Detect which cell encompasses the target text, then output its [X, Y] center coordinate. 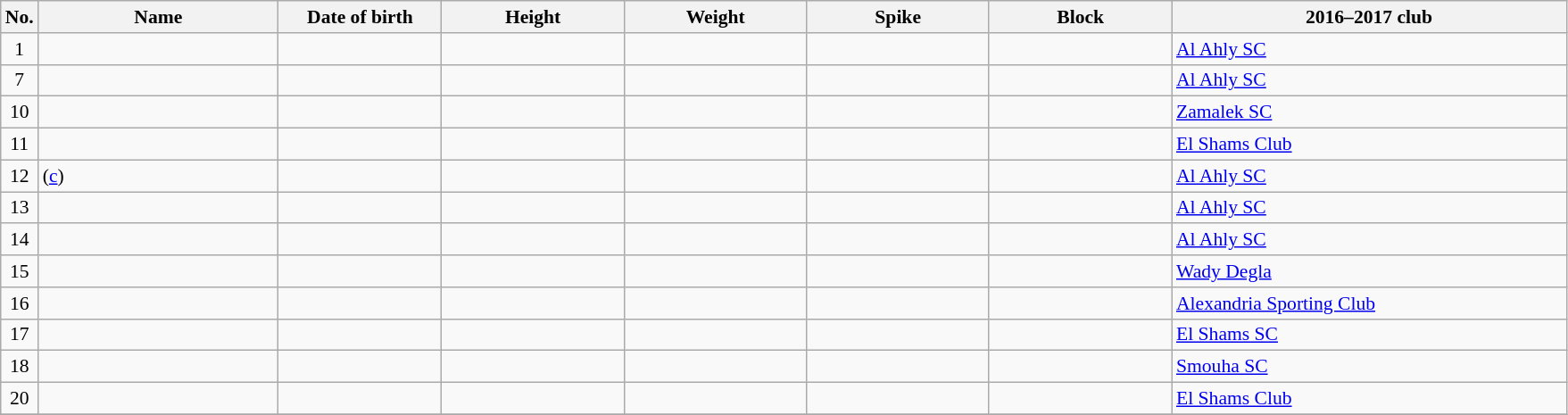
Wady Degla [1369, 271]
Smouha SC [1369, 367]
18 [20, 367]
13 [20, 208]
14 [20, 240]
Alexandria Sporting Club [1369, 303]
(c) [159, 176]
2016–2017 club [1369, 17]
Height [534, 17]
10 [20, 112]
Spike [898, 17]
17 [20, 335]
Block [1080, 17]
16 [20, 303]
20 [20, 399]
Name [159, 17]
12 [20, 176]
Date of birth [361, 17]
15 [20, 271]
11 [20, 145]
Weight [716, 17]
No. [20, 17]
7 [20, 80]
El Shams SC [1369, 335]
Zamalek SC [1369, 112]
1 [20, 49]
